Pinpoint the cell where the given text exists, returning its (x, y) midpoint coordinate. 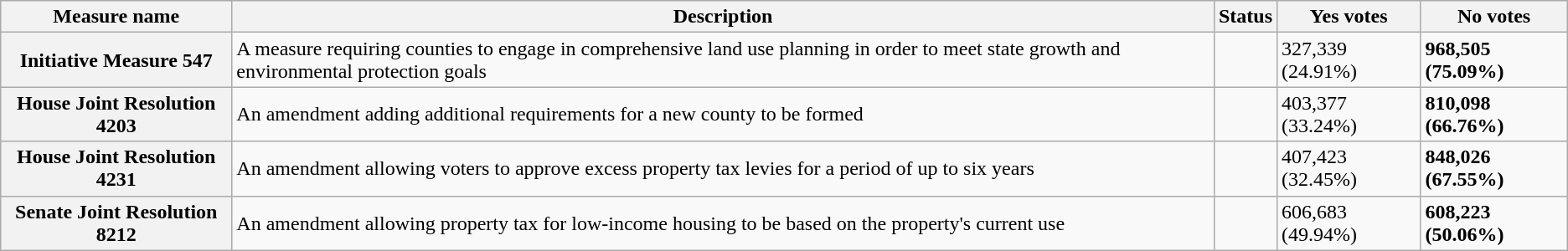
Initiative Measure 547 (116, 60)
Senate Joint Resolution 8212 (116, 223)
Yes votes (1349, 17)
Status (1245, 17)
House Joint Resolution 4203 (116, 114)
An amendment allowing property tax for low-income housing to be based on the property's current use (724, 223)
No votes (1494, 17)
848,026 (67.55%) (1494, 169)
An amendment adding additional requirements for a new county to be formed (724, 114)
327,339 (24.91%) (1349, 60)
608,223 (50.06%) (1494, 223)
An amendment allowing voters to approve excess property tax levies for a period of up to six years (724, 169)
Description (724, 17)
403,377 (33.24%) (1349, 114)
968,505 (75.09%) (1494, 60)
407,423 (32.45%) (1349, 169)
Measure name (116, 17)
A measure requiring counties to engage in comprehensive land use planning in order to meet state growth and environmental protection goals (724, 60)
606,683 (49.94%) (1349, 223)
810,098 (66.76%) (1494, 114)
House Joint Resolution 4231 (116, 169)
